Scan for the cell matching the given text and deliver its (x, y) coordinate at center. 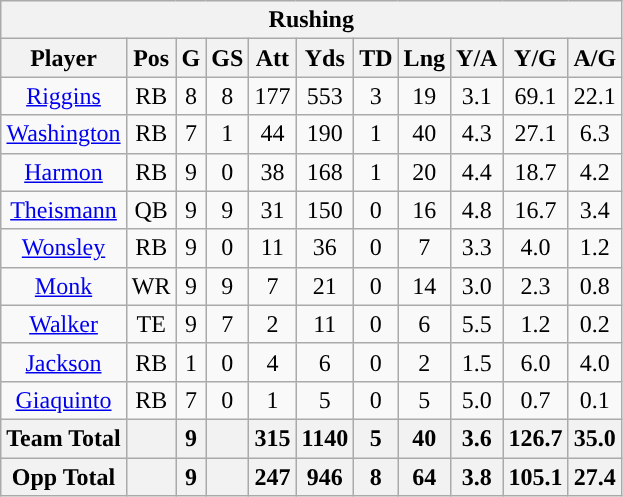
38 (272, 172)
6.3 (595, 134)
4.4 (477, 172)
2.3 (536, 286)
18.7 (536, 172)
A/G (595, 58)
64 (424, 477)
3.4 (595, 210)
TE (151, 324)
35.0 (595, 438)
Washington (64, 134)
4.3 (477, 134)
31 (272, 210)
3.6 (477, 438)
QB (151, 210)
Y/A (477, 58)
20 (424, 172)
5.5 (477, 324)
315 (272, 438)
4 (272, 362)
Harmon (64, 172)
Pos (151, 58)
3 (376, 96)
27.1 (536, 134)
0.8 (595, 286)
4.8 (477, 210)
Lng (424, 58)
5.0 (477, 400)
168 (325, 172)
150 (325, 210)
36 (325, 248)
3.1 (477, 96)
Opp Total (64, 477)
Player (64, 58)
Riggins (64, 96)
105.1 (536, 477)
0.1 (595, 400)
4.2 (595, 172)
3.3 (477, 248)
Theismann (64, 210)
Rushing (312, 20)
Jackson (64, 362)
16 (424, 210)
14 (424, 286)
21 (325, 286)
Walker (64, 324)
Giaquinto (64, 400)
G (191, 58)
Y/G (536, 58)
0.7 (536, 400)
19 (424, 96)
TD (376, 58)
22.1 (595, 96)
247 (272, 477)
553 (325, 96)
Att (272, 58)
1140 (325, 438)
177 (272, 96)
6.0 (536, 362)
1.5 (477, 362)
44 (272, 134)
16.7 (536, 210)
3.8 (477, 477)
WR (151, 286)
126.7 (536, 438)
Yds (325, 58)
3.0 (477, 286)
27.4 (595, 477)
946 (325, 477)
Team Total (64, 438)
Wonsley (64, 248)
190 (325, 134)
Monk (64, 286)
GS (228, 58)
69.1 (536, 96)
0.2 (595, 324)
